Detect which cell encompasses the target text, then output its [X, Y] center coordinate. 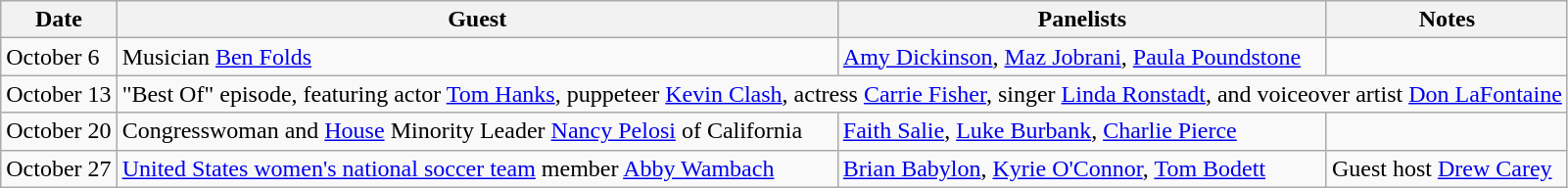
Congresswoman and House Minority Leader Nancy Pelosi of California [477, 131]
United States women's national soccer team member Abby Wambach [477, 168]
Guest [477, 20]
Guest host Drew Carey [1447, 168]
Amy Dickinson, Maz Jobrani, Paula Poundstone [1081, 57]
October 20 [59, 131]
October 13 [59, 94]
Notes [1447, 20]
October 6 [59, 57]
October 27 [59, 168]
Musician Ben Folds [477, 57]
Date [59, 20]
Brian Babylon, Kyrie O'Connor, Tom Bodett [1081, 168]
Panelists [1081, 20]
Faith Salie, Luke Burbank, Charlie Pierce [1081, 131]
